Identify which cell holds the provided text, then report its [x, y] central coordinate. 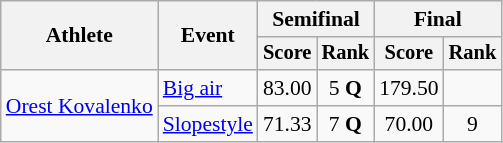
70.00 [408, 124]
Semifinal [316, 19]
83.00 [288, 88]
7 Q [346, 124]
Final [438, 19]
Event [208, 36]
Athlete [80, 36]
71.33 [288, 124]
Big air [208, 88]
5 Q [346, 88]
Orest Kovalenko [80, 106]
179.50 [408, 88]
Slopestyle [208, 124]
9 [473, 124]
